From the cell containing the given text, extract its center point as [X, Y] coordinate. 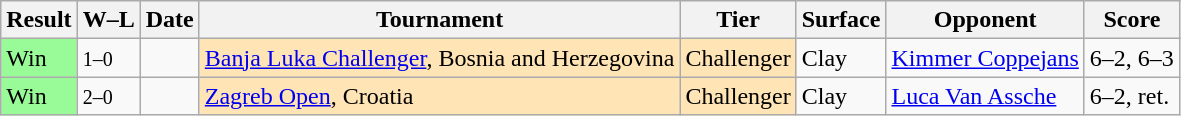
Luca Van Assche [985, 96]
Surface [841, 20]
6–2, 6–3 [1132, 58]
Tier [738, 20]
W–L [108, 20]
6–2, ret. [1132, 96]
1–0 [108, 58]
Date [170, 20]
Kimmer Coppejans [985, 58]
Score [1132, 20]
Tournament [440, 20]
Opponent [985, 20]
Zagreb Open, Croatia [440, 96]
2–0 [108, 96]
Banja Luka Challenger, Bosnia and Herzegovina [440, 58]
Result [39, 20]
